Capture the cell that displays the provided text and extract its [x, y] central coordinate. 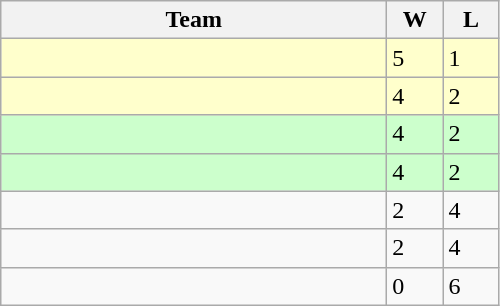
L [471, 20]
6 [471, 286]
1 [471, 58]
W [415, 20]
Team [194, 20]
5 [415, 58]
0 [415, 286]
